Capture the cell that displays the provided text and extract its (x, y) central coordinate. 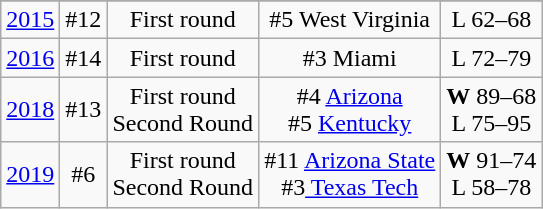
2015 (30, 20)
#12 (84, 20)
L 62–68 (492, 20)
#5 West Virginia (350, 20)
#11 Arizona State #3 Texas Tech (350, 174)
L 72–79 (492, 58)
W 91–74L 58–78 (492, 174)
#14 (84, 58)
2016 (30, 58)
#3 Miami (350, 58)
2019 (30, 174)
W 89–68L 75–95 (492, 110)
2018 (30, 110)
#6 (84, 174)
#4 Arizona#5 Kentucky (350, 110)
#13 (84, 110)
